Scan for the cell matching the given text and deliver its [X, Y] coordinate at center. 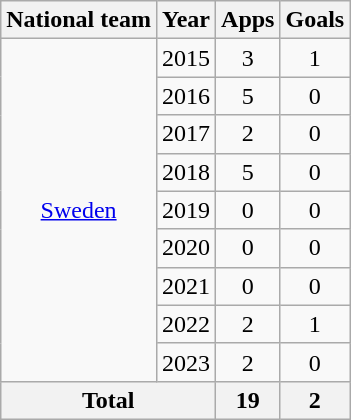
2018 [186, 172]
3 [248, 58]
2017 [186, 134]
2022 [186, 324]
Year [186, 20]
Goals [315, 20]
2020 [186, 248]
19 [248, 400]
Sweden [79, 210]
2015 [186, 58]
National team [79, 20]
Total [108, 400]
2021 [186, 286]
2019 [186, 210]
2023 [186, 362]
Apps [248, 20]
2016 [186, 96]
